Return the (X, Y) coordinate for the center point of the cell that contains the specified text.  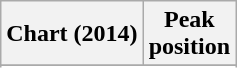
Peakposition (189, 34)
Chart (2014) (72, 34)
